Return [x, y] of the center of cell containing provided text 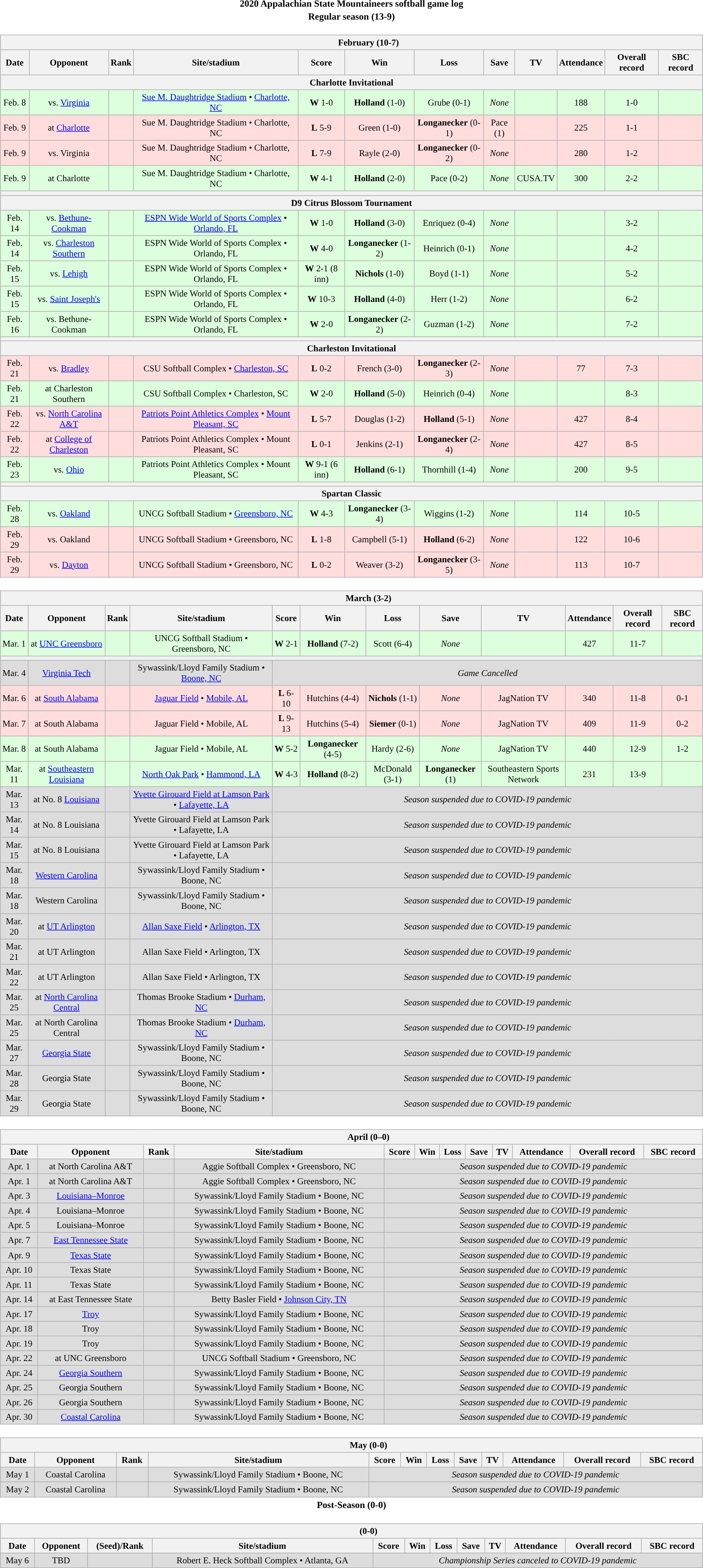
Nichols (1-1) [393, 698]
3-2 [632, 223]
Longanecker (4-5) [333, 749]
8-3 [632, 394]
Apr. 19 [19, 1343]
Betty Basler Field • Johnson City, TN [279, 1299]
340 [589, 698]
Charlotte Invitational [351, 82]
11-8 [637, 698]
L 5-7 [322, 419]
Feb. 8 [15, 103]
Virginia Tech [66, 673]
Jenkins (2-1) [380, 445]
May 1 [18, 1475]
12-9 [637, 749]
Heinrich (0-1) [449, 248]
300 [581, 179]
Guzman (1-2) [449, 324]
vs. Lehigh [69, 274]
9-5 [632, 470]
1-0 [632, 103]
L 5-9 [322, 128]
Longanecker (0-1) [449, 128]
Apr. 10 [19, 1270]
Apr. 24 [19, 1373]
W 9-1 (6 inn) [322, 470]
Herr (1-2) [449, 299]
4-2 [632, 248]
Nichols (1-0) [380, 274]
0-2 [683, 724]
Pace (1) [499, 128]
Hutchins (5-4) [333, 724]
Pace (0-2) [449, 179]
(Seed)/Rank [120, 1546]
W 4-1 [322, 179]
Charleston Invitational [351, 348]
Mar. 8 [14, 749]
Mar. 7 [14, 724]
Enriquez (0-4) [449, 223]
Apr. 26 [19, 1402]
French (3-0) [380, 369]
Holland (3-0) [380, 223]
L 0-1 [322, 445]
10-5 [632, 514]
Rayle (2-0) [380, 153]
113 [581, 565]
D9 Citrus Blossom Tournament [351, 203]
Robert E. Heck Softball Complex • Atlanta, GA [262, 1560]
Holland (8-2) [333, 774]
Feb. 16 [15, 324]
0-1 [683, 698]
Longanecker (2-3) [449, 369]
vs. Charleston Southern [69, 248]
440 [589, 749]
231 [589, 774]
200 [581, 470]
409 [589, 724]
L 6-10 [286, 698]
13-9 [637, 774]
at College of Charleston [69, 445]
10-7 [632, 565]
(0-0) [351, 1531]
Apr. 18 [19, 1328]
May (0-0) [351, 1445]
Mar. 21 [14, 951]
Holland (5-0) [380, 394]
8-5 [632, 445]
W 5-2 [286, 749]
Apr. 3 [19, 1196]
Boyd (1-1) [449, 274]
W 2-1 [286, 643]
114 [581, 514]
W 2-1 (8 inn) [322, 274]
Mar. 27 [14, 1052]
Feb. 28 [15, 514]
May 6 [17, 1560]
Siemer (0-1) [393, 724]
Apr. 14 [19, 1299]
Holland (4-0) [380, 299]
Mar. 20 [14, 926]
Hardy (2-6) [393, 749]
Campbell (5-1) [380, 539]
Apr. 25 [19, 1388]
Wiggins (1-2) [449, 514]
East Tennessee State [91, 1240]
Holland (7-2) [333, 643]
Mar. 6 [14, 698]
Holland (5-1) [449, 419]
W 4-0 [322, 248]
Spartan Classic [351, 494]
L 7-9 [322, 153]
Apr. 17 [19, 1314]
Game Cancelled [488, 673]
Longanecker (0-2) [449, 153]
May 2 [18, 1490]
L 9-13 [286, 724]
Longanecker (2-2) [380, 324]
CUSA.TV [536, 179]
Apr. 5 [19, 1225]
Hutchins (4-4) [333, 698]
vs. North Carolina A&T [69, 419]
vs. Bradley [69, 369]
Longanecker (3-5) [449, 565]
7-3 [632, 369]
Mar. 15 [14, 850]
March (3-2) [351, 598]
Mar. 13 [14, 800]
Holland (6-1) [380, 470]
280 [581, 153]
77 [581, 369]
Apr. 11 [19, 1285]
122 [581, 539]
Mar. 1 [14, 643]
Holland (6-2) [449, 539]
10-6 [632, 539]
Apr. 22 [19, 1358]
Green (1-0) [380, 128]
Holland (2-0) [380, 179]
April (0–0) [351, 1137]
Longanecker (3-4) [380, 514]
Longanecker (1) [450, 774]
Thornhill (1-4) [449, 470]
1-1 [632, 128]
Heinrich (0-4) [449, 394]
11-7 [637, 643]
Longanecker (1-2) [380, 248]
188 [581, 103]
Apr. 30 [19, 1417]
Mar. 11 [14, 774]
Apr. 9 [19, 1255]
Weaver (3-2) [380, 565]
TBD [61, 1560]
vs. Dayton [69, 565]
at East Tennessee State [91, 1299]
Feb. 23 [15, 470]
February (10-7) [351, 42]
225 [581, 128]
Southeastern Sports Network [523, 774]
McDonald (3-1) [393, 774]
5-2 [632, 274]
vs. Ohio [69, 470]
11-9 [637, 724]
Apr. 7 [19, 1240]
Grube (0-1) [449, 103]
Longanecker (2-4) [449, 445]
Scott (6-4) [393, 643]
6-2 [632, 299]
L 1-8 [322, 539]
Mar. 14 [14, 825]
8-4 [632, 419]
Apr. 4 [19, 1211]
Mar. 29 [14, 1103]
Mar. 4 [14, 673]
Mar. 22 [14, 977]
Holland (1-0) [380, 103]
at Charleston Southern [69, 394]
W 10-3 [322, 299]
7-2 [632, 324]
Championship Series canceled to COVID-19 pandemic [537, 1560]
Mar. 28 [14, 1078]
North Oak Park • Hammond, LA [201, 774]
2-2 [632, 179]
at Southeastern Louisiana [66, 774]
Douglas (1-2) [380, 419]
vs. Saint Joseph's [69, 299]
